Detect which cell encompasses the target text, then output its [x, y] center coordinate. 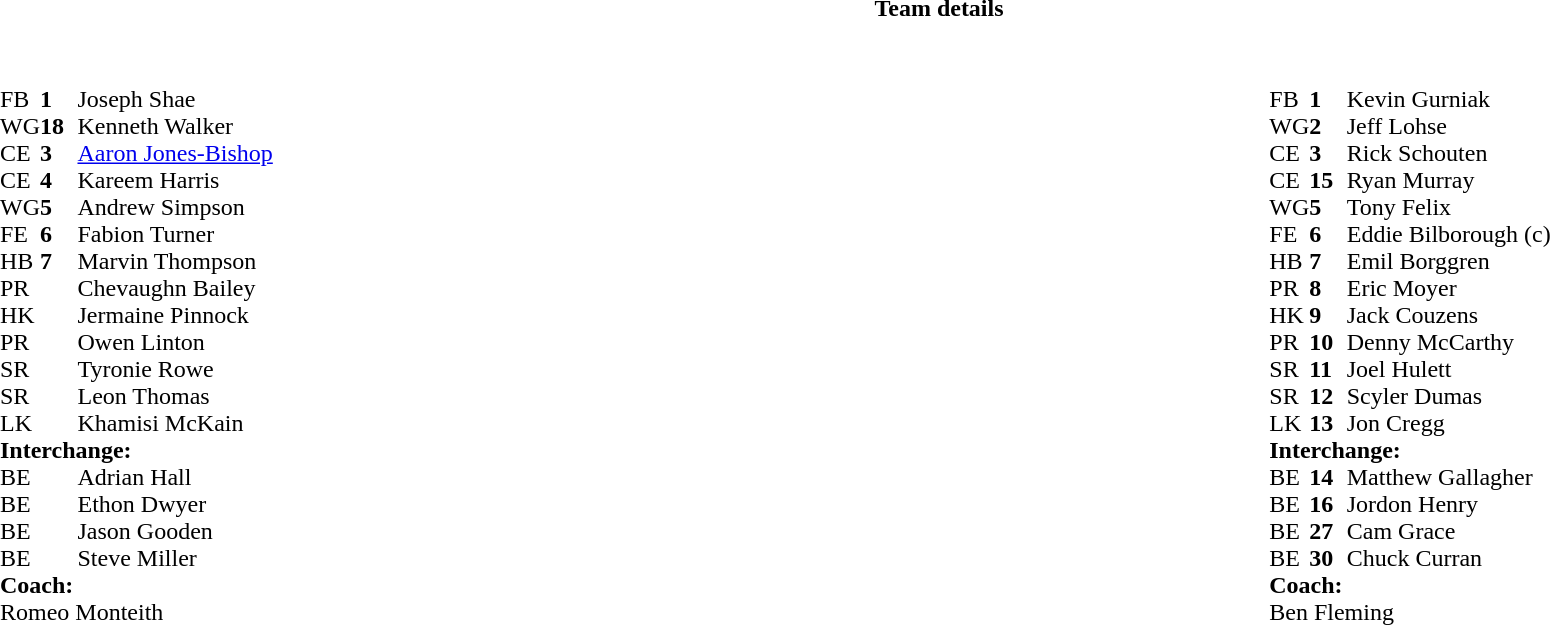
Marvin Thompson [174, 262]
4 [59, 180]
18 [59, 126]
15 [1328, 180]
Adrian Hall [174, 478]
Kareem Harris [174, 180]
Ethon Dwyer [174, 504]
Jason Gooden [174, 532]
Aaron Jones-Bishop [174, 154]
9 [1328, 316]
Chevaughn Bailey [174, 288]
Jermaine Pinnock [174, 316]
27 [1328, 532]
12 [1328, 396]
30 [1328, 558]
11 [1328, 370]
Steve Miller [174, 558]
16 [1328, 504]
10 [1328, 342]
Khamisi McKain [174, 424]
14 [1328, 478]
2 [1328, 126]
8 [1328, 288]
Tyronie Rowe [174, 370]
Owen Linton [174, 342]
Fabion Turner [174, 234]
Andrew Simpson [174, 208]
Kenneth Walker [174, 126]
Joseph Shae [174, 100]
13 [1328, 424]
Leon Thomas [174, 396]
